Identify which cell holds the provided text, then report its [X, Y] central coordinate. 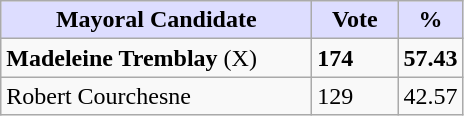
Mayoral Candidate [156, 20]
Robert Courchesne [156, 96]
174 [355, 58]
% [430, 20]
Vote [355, 20]
Madeleine Tremblay (X) [156, 58]
129 [355, 96]
42.57 [430, 96]
57.43 [430, 58]
